Return the (X, Y) coordinate for the center point of the cell that contains the specified text.  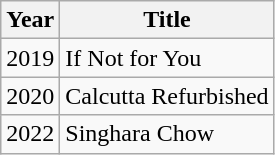
2022 (30, 134)
Calcutta Refurbished (167, 96)
Year (30, 20)
Singhara Chow (167, 134)
2020 (30, 96)
If Not for You (167, 58)
2019 (30, 58)
Title (167, 20)
